Search for the cell housing the specified text and yield its (X, Y) center coordinate. 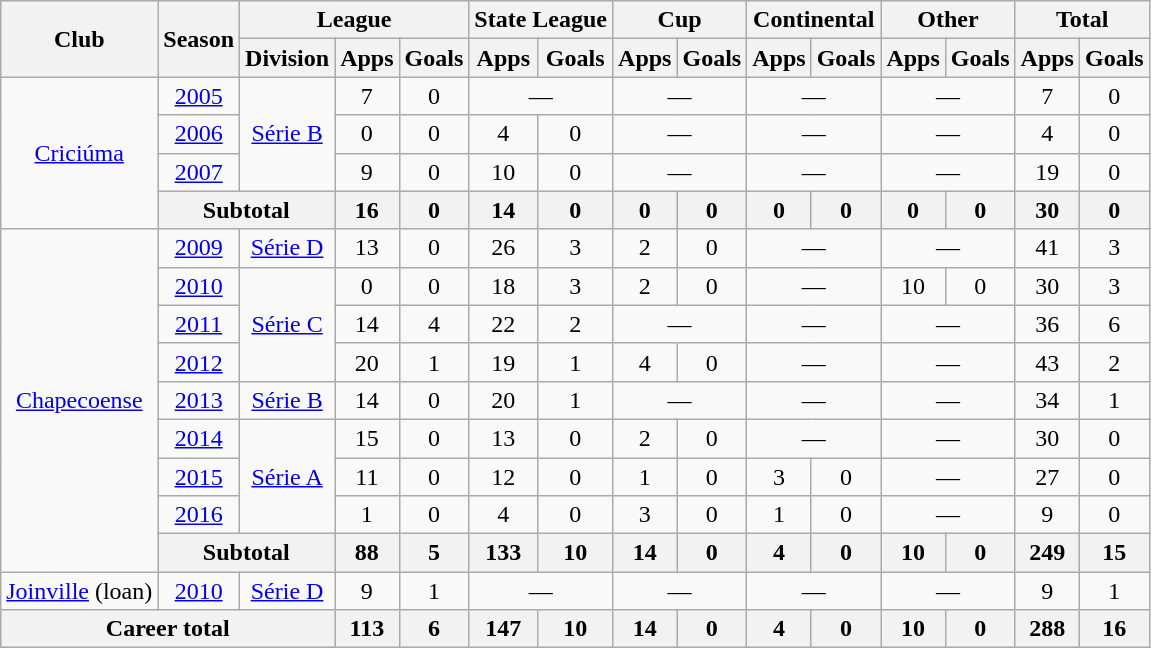
2014 (199, 438)
41 (1047, 248)
2012 (199, 362)
26 (504, 248)
43 (1047, 362)
2009 (199, 248)
22 (504, 324)
Criciúma (80, 153)
League (354, 20)
Other (948, 20)
Club (80, 39)
2005 (199, 96)
Cup (680, 20)
2016 (199, 515)
11 (367, 477)
88 (367, 553)
Total (1082, 20)
12 (504, 477)
34 (1047, 400)
2015 (199, 477)
Division (288, 58)
Season (199, 39)
Career total (168, 629)
Joinville (loan) (80, 591)
147 (504, 629)
State League (541, 20)
Chapecoense (80, 400)
133 (504, 553)
27 (1047, 477)
2013 (199, 400)
288 (1047, 629)
113 (367, 629)
Série A (288, 476)
249 (1047, 553)
36 (1047, 324)
Série C (288, 324)
2011 (199, 324)
5 (434, 553)
2007 (199, 172)
18 (504, 286)
Continental (814, 20)
2006 (199, 134)
